Pinpoint the cell where the given text exists, returning its (x, y) midpoint coordinate. 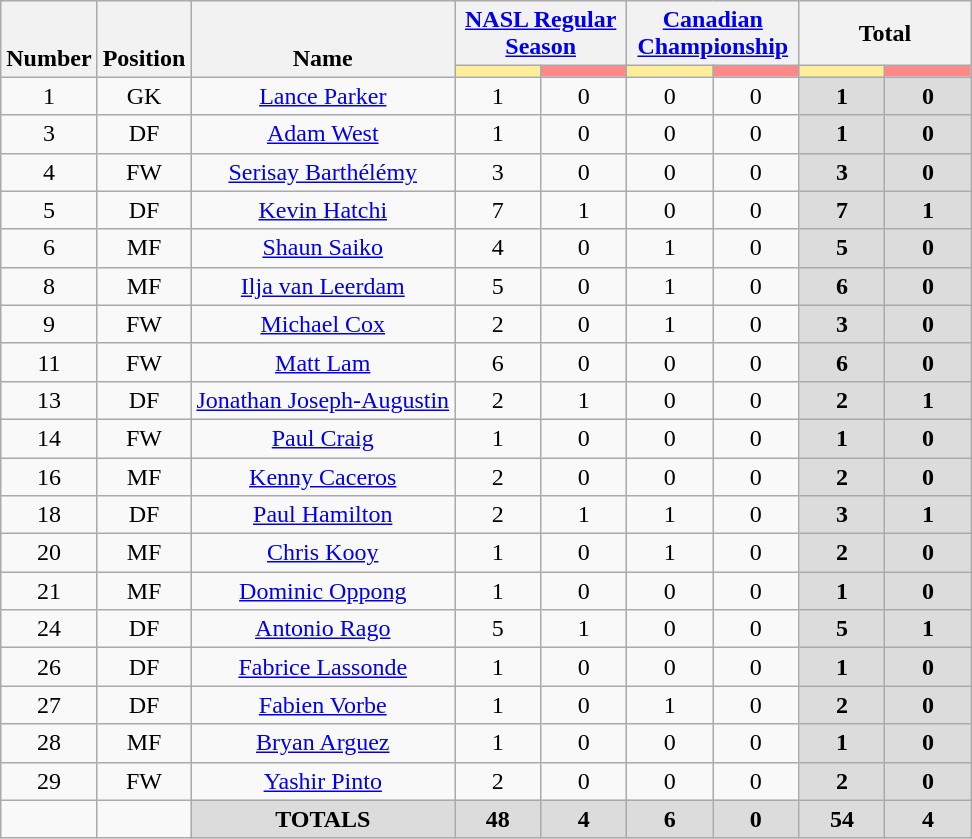
Kevin Hatchi (323, 210)
Matt Lam (323, 362)
14 (49, 438)
54 (842, 819)
9 (49, 324)
Adam West (323, 134)
Name (323, 39)
11 (49, 362)
Position (144, 39)
Bryan Arguez (323, 743)
28 (49, 743)
27 (49, 705)
21 (49, 591)
Antonio Rago (323, 629)
Michael Cox (323, 324)
8 (49, 286)
Yashir Pinto (323, 781)
Chris Kooy (323, 553)
18 (49, 515)
Fabien Vorbe (323, 705)
13 (49, 400)
Lance Parker (323, 96)
GK (144, 96)
26 (49, 667)
Fabrice Lassonde (323, 667)
Paul Craig (323, 438)
TOTALS (323, 819)
Jonathan Joseph-Augustin (323, 400)
Number (49, 39)
Serisay Barthélémy (323, 172)
Kenny Caceros (323, 477)
Total (885, 34)
Ilja van Leerdam (323, 286)
Dominic Oppong (323, 591)
16 (49, 477)
Canadian Championship (713, 34)
Shaun Saiko (323, 248)
20 (49, 553)
48 (498, 819)
29 (49, 781)
Paul Hamilton (323, 515)
24 (49, 629)
NASL Regular Season (541, 34)
